Provide the [x, y] coordinate of the cell's center where the given text is located.  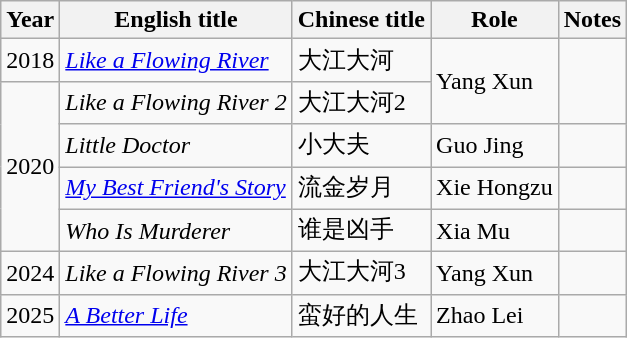
蛮好的人生 [361, 316]
Like a Flowing River [176, 60]
2025 [30, 316]
2018 [30, 60]
2020 [30, 166]
谁是凶手 [361, 230]
Like a Flowing River 3 [176, 274]
2024 [30, 274]
Zhao Lei [495, 316]
My Best Friend's Story [176, 188]
流金岁月 [361, 188]
Xie Hongzu [495, 188]
大江大河3 [361, 274]
Like a Flowing River 2 [176, 102]
Xia Mu [495, 230]
大江大河 [361, 60]
Little Doctor [176, 146]
Chinese title [361, 20]
Guo Jing [495, 146]
A Better Life [176, 316]
English title [176, 20]
Role [495, 20]
Notes [592, 20]
小大夫 [361, 146]
大江大河2 [361, 102]
Who Is Murderer [176, 230]
Year [30, 20]
